Detect which cell encompasses the target text, then output its [x, y] center coordinate. 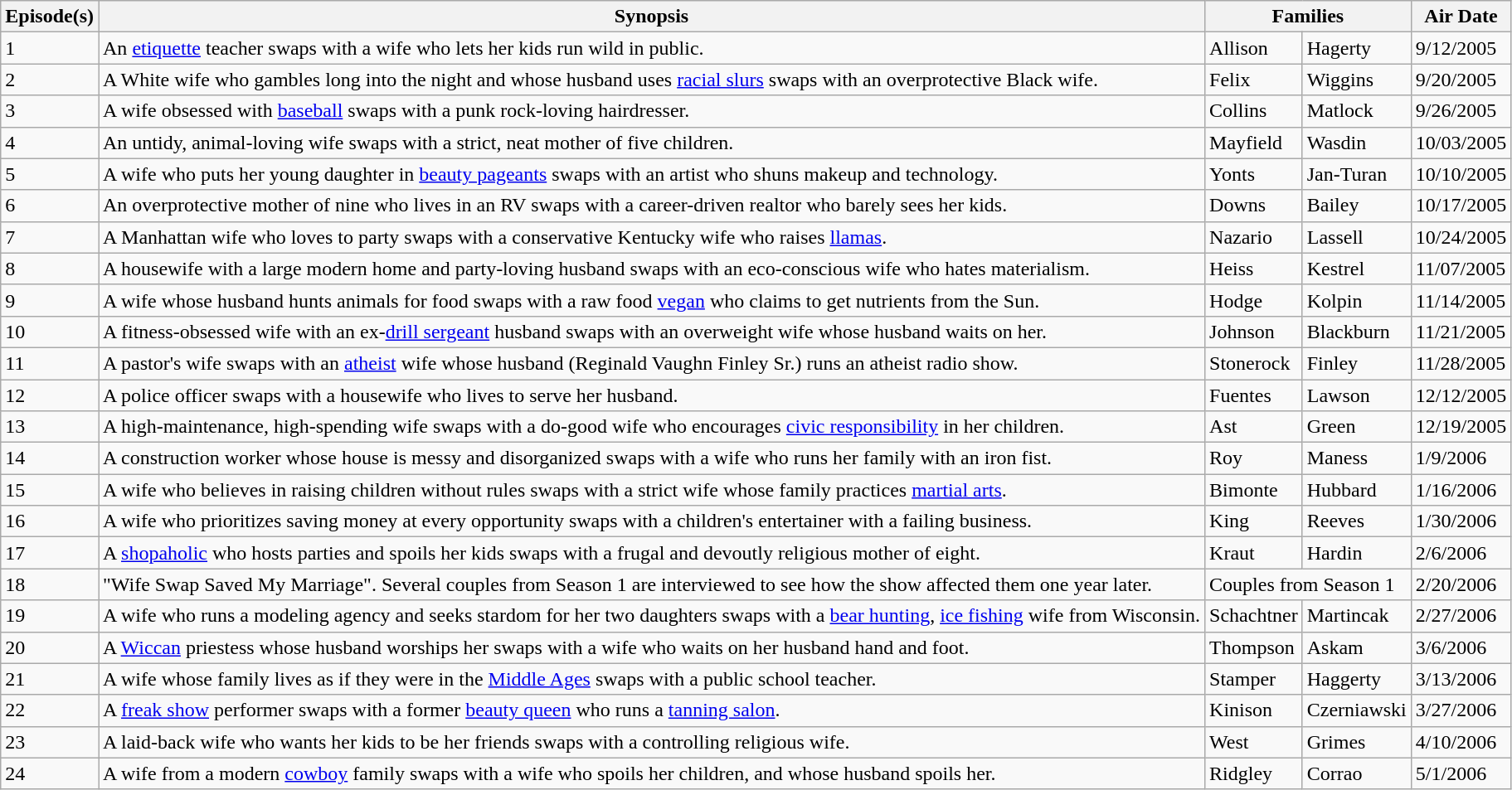
Downs [1254, 206]
An untidy, animal-loving wife swaps with a strict, neat mother of five children. [651, 143]
An overprotective mother of nine who lives in an RV swaps with a career-driven realtor who barely sees her kids. [651, 206]
8 [50, 269]
Corrao [1357, 773]
3/13/2006 [1461, 679]
A housewife with a large modern home and party-loving husband swaps with an eco-conscious wife who hates materialism. [651, 269]
Martincak [1357, 616]
A shopaholic who hosts parties and spoils her kids swaps with a frugal and devoutly religious mother of eight. [651, 553]
Kraut [1254, 553]
Wasdin [1357, 143]
Hodge [1254, 300]
24 [50, 773]
Nazario [1254, 237]
13 [50, 427]
Families [1309, 17]
A pastor's wife swaps with an atheist wife whose husband (Reginald Vaughn Finley Sr.) runs an atheist radio show. [651, 363]
Blackburn [1357, 332]
Kestrel [1357, 269]
22 [50, 710]
17 [50, 553]
Thompson [1254, 647]
Grimes [1357, 742]
5 [50, 174]
A wife obsessed with baseball swaps with a punk rock-loving hairdresser. [651, 111]
9/20/2005 [1461, 80]
Wiggins [1357, 80]
A Manhattan wife who loves to party swaps with a conservative Kentucky wife who raises llamas. [651, 237]
Lawson [1357, 395]
Schachtner [1254, 616]
3/27/2006 [1461, 710]
Felix [1254, 80]
3/6/2006 [1461, 647]
Hardin [1357, 553]
Reeves [1357, 521]
Kinison [1254, 710]
Stamper [1254, 679]
Allison [1254, 48]
Ridgley [1254, 773]
Askam [1357, 647]
Stonerock [1254, 363]
2/6/2006 [1461, 553]
Collins [1254, 111]
12/19/2005 [1461, 427]
4 [50, 143]
11 [50, 363]
Green [1357, 427]
2/20/2006 [1461, 584]
11/21/2005 [1461, 332]
2/27/2006 [1461, 616]
Roy [1254, 458]
1 [50, 48]
Fuentes [1254, 395]
5/1/2006 [1461, 773]
10/03/2005 [1461, 143]
"Wife Swap Saved My Marriage". Several couples from Season 1 are interviewed to see how the show affected them one year later. [651, 584]
9/12/2005 [1461, 48]
Bailey [1357, 206]
4/10/2006 [1461, 742]
A laid-back wife who wants her kids to be her friends swaps with a controlling religious wife. [651, 742]
11/07/2005 [1461, 269]
A White wife who gambles long into the night and whose husband uses racial slurs swaps with an overprotective Black wife. [651, 80]
Hubbard [1357, 490]
A wife whose husband hunts animals for food swaps with a raw food vegan who claims to get nutrients from the Sun. [651, 300]
Heiss [1254, 269]
10 [50, 332]
10/10/2005 [1461, 174]
7 [50, 237]
Jan-Turan [1357, 174]
Ast [1254, 427]
An etiquette teacher swaps with a wife who lets her kids run wild in public. [651, 48]
Lassell [1357, 237]
9 [50, 300]
Couples from Season 1 [1309, 584]
Finley [1357, 363]
A wife who puts her young daughter in beauty pageants swaps with an artist who shuns makeup and technology. [651, 174]
Episode(s) [50, 17]
A police officer swaps with a housewife who lives to serve her husband. [651, 395]
A high-maintenance, high-spending wife swaps with a do-good wife who encourages civic responsibility in her children. [651, 427]
23 [50, 742]
A wife whose family lives as if they were in the Middle Ages swaps with a public school teacher. [651, 679]
10/24/2005 [1461, 237]
12/12/2005 [1461, 395]
Kolpin [1357, 300]
West [1254, 742]
A wife who believes in raising children without rules swaps with a strict wife whose family practices martial arts. [651, 490]
9/26/2005 [1461, 111]
15 [50, 490]
1/16/2006 [1461, 490]
12 [50, 395]
Hagerty [1357, 48]
A wife who runs a modeling agency and seeks stardom for her two daughters swaps with a bear hunting, ice fishing wife from Wisconsin. [651, 616]
14 [50, 458]
A construction worker whose house is messy and disorganized swaps with a wife who runs her family with an iron fist. [651, 458]
2 [50, 80]
King [1254, 521]
Air Date [1461, 17]
6 [50, 206]
Czerniawski [1357, 710]
1/9/2006 [1461, 458]
A fitness-obsessed wife with an ex-drill sergeant husband swaps with an overweight wife whose husband waits on her. [651, 332]
A wife who prioritizes saving money at every opportunity swaps with a children's entertainer with a failing business. [651, 521]
Mayfield [1254, 143]
3 [50, 111]
Bimonte [1254, 490]
A freak show performer swaps with a former beauty queen who runs a tanning salon. [651, 710]
Johnson [1254, 332]
A Wiccan priestess whose husband worships her swaps with a wife who waits on her husband hand and foot. [651, 647]
Haggerty [1357, 679]
Maness [1357, 458]
1/30/2006 [1461, 521]
19 [50, 616]
A wife from a modern cowboy family swaps with a wife who spoils her children, and whose husband spoils her. [651, 773]
16 [50, 521]
10/17/2005 [1461, 206]
11/14/2005 [1461, 300]
Yonts [1254, 174]
20 [50, 647]
11/28/2005 [1461, 363]
Synopsis [651, 17]
18 [50, 584]
21 [50, 679]
Matlock [1357, 111]
